Provide the [X, Y] coordinate of the cell's center where the given text is located.  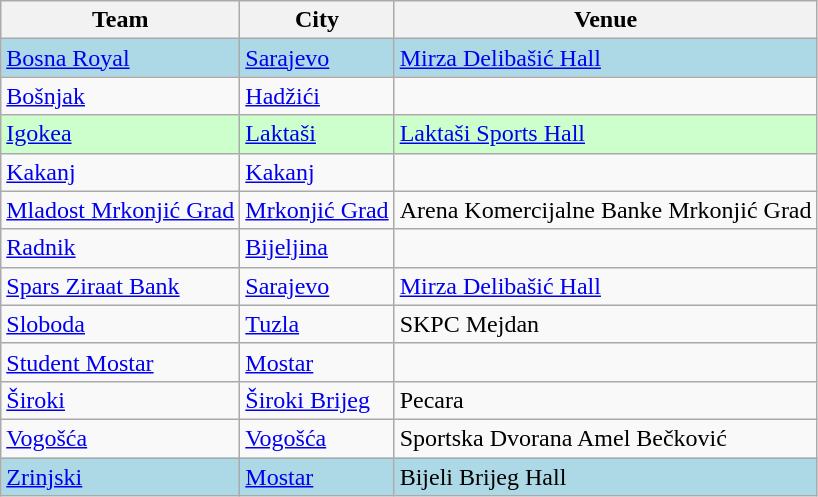
Mladost Mrkonjić Grad [120, 210]
Mrkonjić Grad [317, 210]
Zrinjski [120, 477]
SKPC Mejdan [606, 324]
Venue [606, 20]
Laktaši [317, 134]
Team [120, 20]
Igokea [120, 134]
Bosna Royal [120, 58]
Spars Ziraat Bank [120, 286]
Bijeljina [317, 248]
Radnik [120, 248]
Sloboda [120, 324]
Široki Brijeg [317, 400]
Pecara [606, 400]
Bošnjak [120, 96]
City [317, 20]
Laktaši Sports Hall [606, 134]
Tuzla [317, 324]
Široki [120, 400]
Student Mostar [120, 362]
Hadžići [317, 96]
Arena Komercijalne Banke Mrkonjić Grad [606, 210]
Sportska Dvorana Amel Bečković [606, 438]
Bijeli Brijeg Hall [606, 477]
